Output the [X, Y] coordinate of the center of the cell containing the given text.  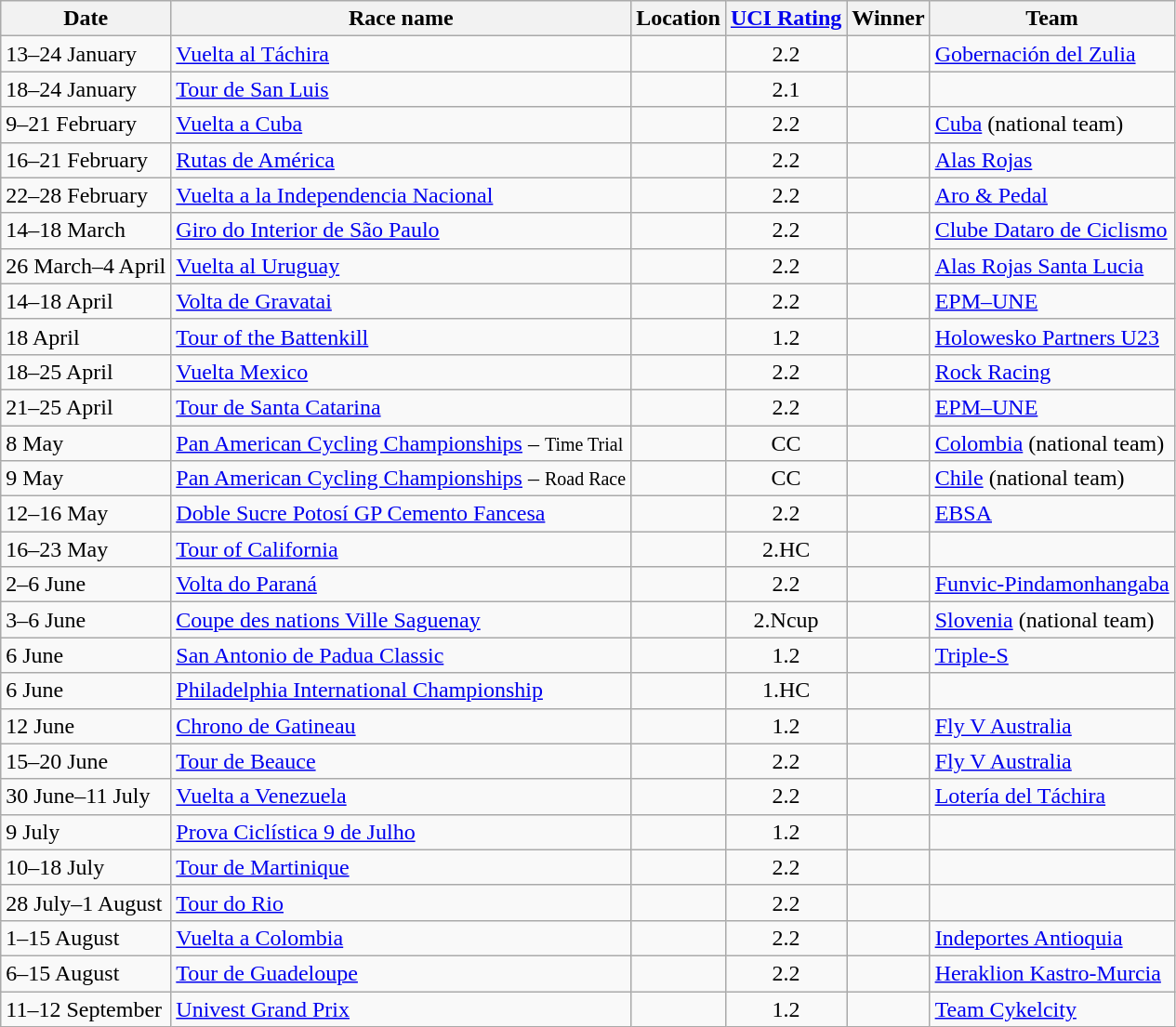
Colombia (national team) [1052, 443]
Volta do Paraná [402, 585]
Gobernación del Zulia [1052, 54]
16–23 May [86, 549]
Chile (national team) [1052, 479]
Triple-S [1052, 655]
18–25 April [86, 372]
12 June [86, 726]
EBSA [1052, 514]
Team Cykelcity [1052, 1008]
Vuelta a Colombia [402, 938]
Location [679, 19]
1.HC [786, 691]
Cuba (national team) [1052, 125]
28 July–1 August [86, 902]
15–20 June [86, 761]
Alas Rojas Santa Lucia [1052, 266]
Tour do Rio [402, 902]
Vuelta al Táchira [402, 54]
Vuelta a Venezuela [402, 797]
1–15 August [86, 938]
22–28 February [86, 195]
10–18 July [86, 867]
Volta de Gravatai [402, 301]
San Antonio de Padua Classic [402, 655]
18 April [86, 336]
Race name [402, 19]
6–15 August [86, 973]
Univest Grand Prix [402, 1008]
14–18 March [86, 230]
Pan American Cycling Championships – Time Trial [402, 443]
8 May [86, 443]
Tour de San Luis [402, 89]
Winner [889, 19]
14–18 April [86, 301]
Doble Sucre Potosí GP Cemento Fancesa [402, 514]
Holowesko Partners U23 [1052, 336]
2.Ncup [786, 620]
Coupe des nations Ville Saguenay [402, 620]
Tour de Beauce [402, 761]
9 July [86, 832]
Alas Rojas [1052, 160]
Date [86, 19]
Lotería del Táchira [1052, 797]
Funvic-Pindamonhangaba [1052, 585]
Aro & Pedal [1052, 195]
Tour of California [402, 549]
Tour de Santa Catarina [402, 407]
9–21 February [86, 125]
18–24 January [86, 89]
Tour de Martinique [402, 867]
30 June–11 July [86, 797]
Rutas de América [402, 160]
Giro do Interior de São Paulo [402, 230]
26 March–4 April [86, 266]
Pan American Cycling Championships – Road Race [402, 479]
13–24 January [86, 54]
Tour de Guadeloupe [402, 973]
2.HC [786, 549]
Vuelta a Cuba [402, 125]
21–25 April [86, 407]
Team [1052, 19]
UCI Rating [786, 19]
Indeportes Antioquia [1052, 938]
11–12 September [86, 1008]
Philadelphia International Championship [402, 691]
Clube Dataro de Ciclismo [1052, 230]
Tour of the Battenkill [402, 336]
16–21 February [86, 160]
Heraklion Kastro-Murcia [1052, 973]
Vuelta Mexico [402, 372]
Prova Ciclística 9 de Julho [402, 832]
Chrono de Gatineau [402, 726]
3–6 June [86, 620]
Slovenia (national team) [1052, 620]
Vuelta al Uruguay [402, 266]
12–16 May [86, 514]
9 May [86, 479]
2–6 June [86, 585]
Vuelta a la Independencia Nacional [402, 195]
2.1 [786, 89]
Rock Racing [1052, 372]
